From the cell containing the given text, extract its center point as [X, Y] coordinate. 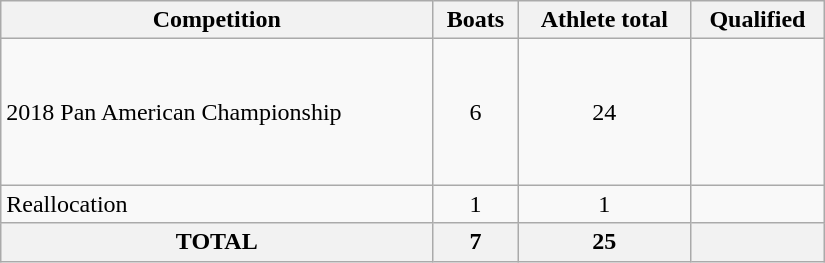
Competition [217, 20]
24 [604, 112]
25 [604, 242]
Reallocation [217, 204]
2018 Pan American Championship [217, 112]
Athlete total [604, 20]
Qualified [758, 20]
6 [476, 112]
7 [476, 242]
Boats [476, 20]
TOTAL [217, 242]
